Determine the (X, Y) coordinate at the center of the cell enclosing the given text.  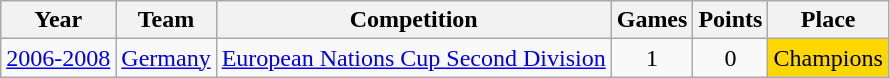
Points (730, 20)
0 (730, 58)
Place (828, 20)
European Nations Cup Second Division (414, 58)
2006-2008 (58, 58)
Games (652, 20)
1 (652, 58)
Year (58, 20)
Team (166, 20)
Champions (828, 58)
Germany (166, 58)
Competition (414, 20)
